Detect which cell encompasses the target text, then output its (x, y) center coordinate. 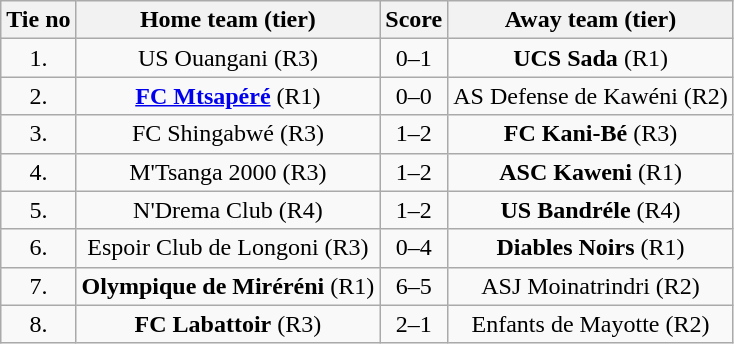
Espoir Club de Longoni (R3) (228, 248)
Tie no (38, 20)
FC Labattoir (R3) (228, 324)
4. (38, 172)
US Ouangani (R3) (228, 58)
6–5 (414, 286)
FC Shingabwé (R3) (228, 134)
Diables Noirs (R1) (591, 248)
5. (38, 210)
3. (38, 134)
0–4 (414, 248)
US Bandréle (R4) (591, 210)
ASJ Moinatrindri (R2) (591, 286)
2. (38, 96)
Home team (tier) (228, 20)
7. (38, 286)
Enfants de Mayotte (R2) (591, 324)
0–0 (414, 96)
Away team (tier) (591, 20)
Olympique de Miréréni (R1) (228, 286)
0–1 (414, 58)
6. (38, 248)
FC Mtsapéré (R1) (228, 96)
FC Kani-Bé (R3) (591, 134)
ASC Kaweni (R1) (591, 172)
M'Tsanga 2000 (R3) (228, 172)
Score (414, 20)
1. (38, 58)
UCS Sada (R1) (591, 58)
2–1 (414, 324)
N'Drema Club (R4) (228, 210)
8. (38, 324)
AS Defense de Kawéni (R2) (591, 96)
